From the cell containing the given text, extract its center point as [x, y] coordinate. 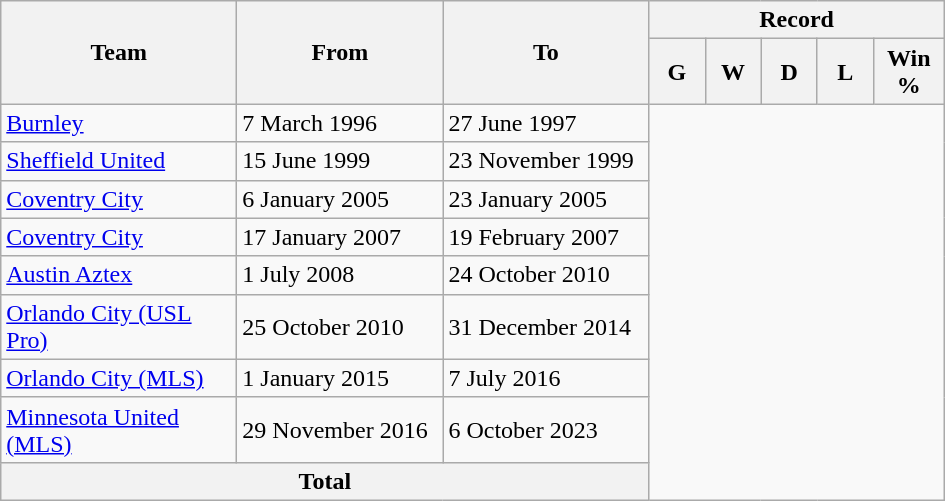
Minnesota United (MLS) [119, 430]
Win % [908, 72]
Austin Aztex [119, 275]
To [546, 52]
1 January 2015 [340, 378]
27 June 1997 [546, 123]
From [340, 52]
Burnley [119, 123]
6 October 2023 [546, 430]
24 October 2010 [546, 275]
7 July 2016 [546, 378]
1 July 2008 [340, 275]
W [733, 72]
Record [796, 20]
17 January 2007 [340, 237]
25 October 2010 [340, 326]
19 February 2007 [546, 237]
Team [119, 52]
Orlando City (MLS) [119, 378]
Sheffield United [119, 161]
Orlando City (USL Pro) [119, 326]
15 June 1999 [340, 161]
D [789, 72]
23 January 2005 [546, 199]
G [677, 72]
Total [325, 481]
29 November 2016 [340, 430]
23 November 1999 [546, 161]
L [845, 72]
6 January 2005 [340, 199]
7 March 1996 [340, 123]
31 December 2014 [546, 326]
